Scan for the cell matching the given text and deliver its (X, Y) coordinate at center. 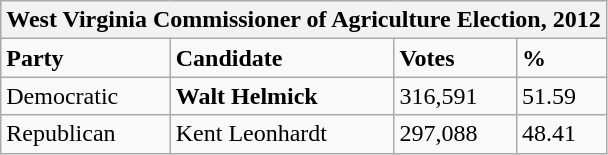
Votes (456, 58)
48.41 (562, 134)
Kent Leonhardt (282, 134)
297,088 (456, 134)
Democratic (86, 96)
Party (86, 58)
% (562, 58)
51.59 (562, 96)
316,591 (456, 96)
Walt Helmick (282, 96)
West Virginia Commissioner of Agriculture Election, 2012 (304, 20)
Candidate (282, 58)
Republican (86, 134)
